Find where the given text appears and provide that cell's center as (x, y) coordinate. 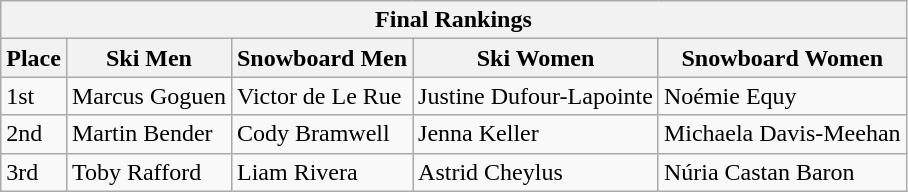
Ski Men (148, 58)
Toby Rafford (148, 172)
Michaela Davis-Meehan (782, 134)
2nd (34, 134)
Snowboard Women (782, 58)
Liam Rivera (322, 172)
Cody Bramwell (322, 134)
Final Rankings (454, 20)
Justine Dufour-Lapointe (536, 96)
Astrid Cheylus (536, 172)
1st (34, 96)
Marcus Goguen (148, 96)
Snowboard Men (322, 58)
Victor de Le Rue (322, 96)
Place (34, 58)
Ski Women (536, 58)
Núria Castan Baron (782, 172)
3rd (34, 172)
Jenna Keller (536, 134)
Martin Bender (148, 134)
Noémie Equy (782, 96)
